Capture the cell that displays the provided text and extract its (x, y) central coordinate. 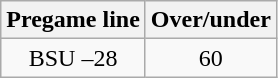
Over/under (210, 20)
Pregame line (74, 20)
60 (210, 58)
BSU –28 (74, 58)
